From the cell containing the given text, extract its center point as (X, Y) coordinate. 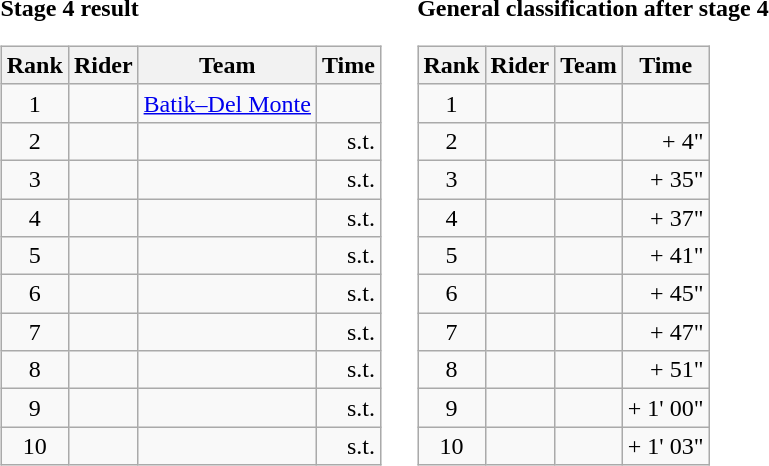
+ 45" (666, 294)
+ 37" (666, 217)
+ 4" (666, 141)
Batik–Del Monte (227, 103)
+ 35" (666, 179)
+ 1' 03" (666, 446)
+ 47" (666, 332)
+ 41" (666, 256)
+ 51" (666, 370)
+ 1' 00" (666, 408)
